Determine the [X, Y] coordinate at the center of the cell enclosing the given text.  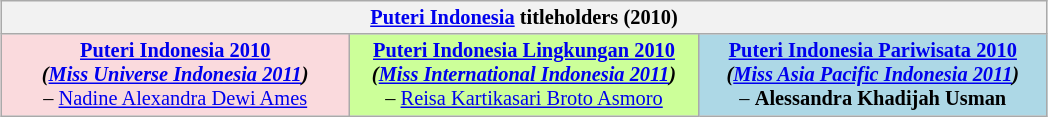
Puteri Indonesia Lingkungan 2010(Miss International Indonesia 2011) – Reisa Kartikasari Broto Asmoro [524, 75]
Puteri Indonesia Pariwisata 2010(Miss Asia Pacific Indonesia 2011) – Alessandra Khadijah Usman [872, 75]
Puteri Indonesia titleholders (2010) [524, 18]
Puteri Indonesia 2010(Miss Universe Indonesia 2011) – Nadine Alexandra Dewi Ames [176, 75]
